Find where the given text appears and provide that cell's center as (X, Y) coordinate. 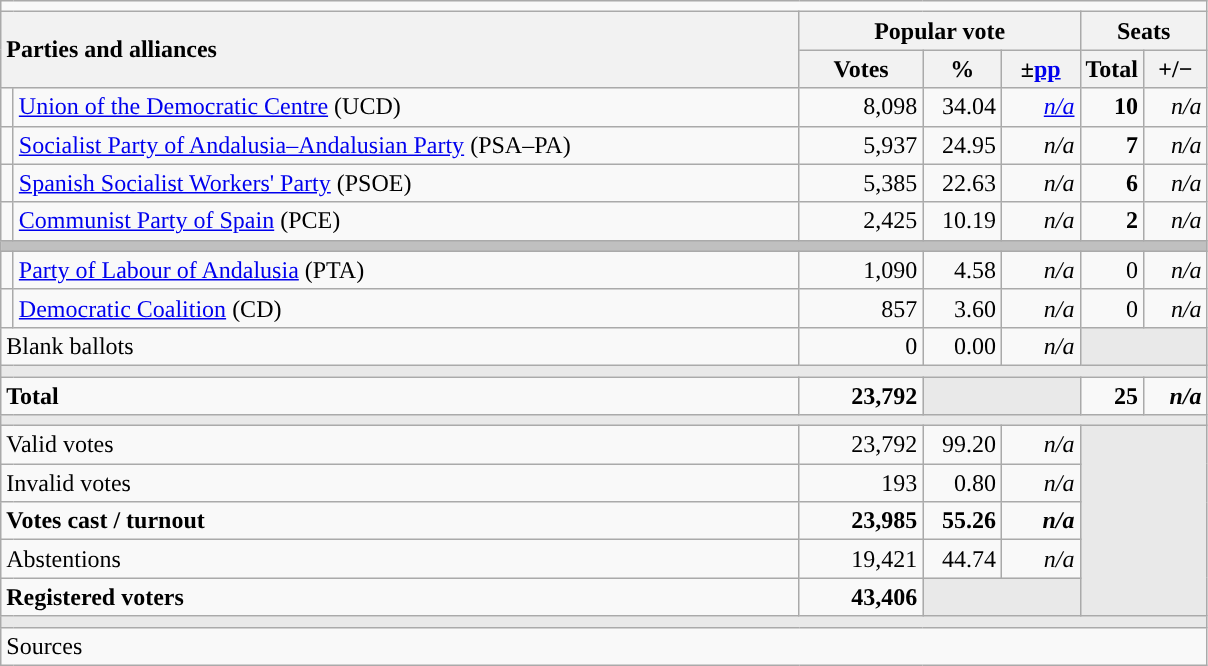
Union of the Democratic Centre (UCD) (406, 107)
Sources (604, 646)
Registered voters (400, 597)
22.63 (962, 183)
25 (1112, 395)
Parties and alliances (400, 50)
2,425 (861, 221)
4.58 (962, 270)
Valid votes (400, 445)
0.80 (962, 483)
% (962, 69)
5,385 (861, 183)
Votes (861, 69)
0.00 (962, 346)
3.60 (962, 308)
Seats (1144, 31)
Democratic Coalition (CD) (406, 308)
+/− (1176, 69)
24.95 (962, 145)
43,406 (861, 597)
99.20 (962, 445)
Communist Party of Spain (PCE) (406, 221)
10 (1112, 107)
Party of Labour of Andalusia (PTA) (406, 270)
193 (861, 483)
Popular vote (940, 31)
5,937 (861, 145)
34.04 (962, 107)
10.19 (962, 221)
Socialist Party of Andalusia–Andalusian Party (PSA–PA) (406, 145)
±pp (1040, 69)
55.26 (962, 521)
2 (1112, 221)
44.74 (962, 559)
19,421 (861, 559)
7 (1112, 145)
Blank ballots (400, 346)
Votes cast / turnout (400, 521)
6 (1112, 183)
857 (861, 308)
23,985 (861, 521)
1,090 (861, 270)
Invalid votes (400, 483)
Spanish Socialist Workers' Party (PSOE) (406, 183)
Abstentions (400, 559)
8,098 (861, 107)
